Find where the given text appears and provide that cell's center as (X, Y) coordinate. 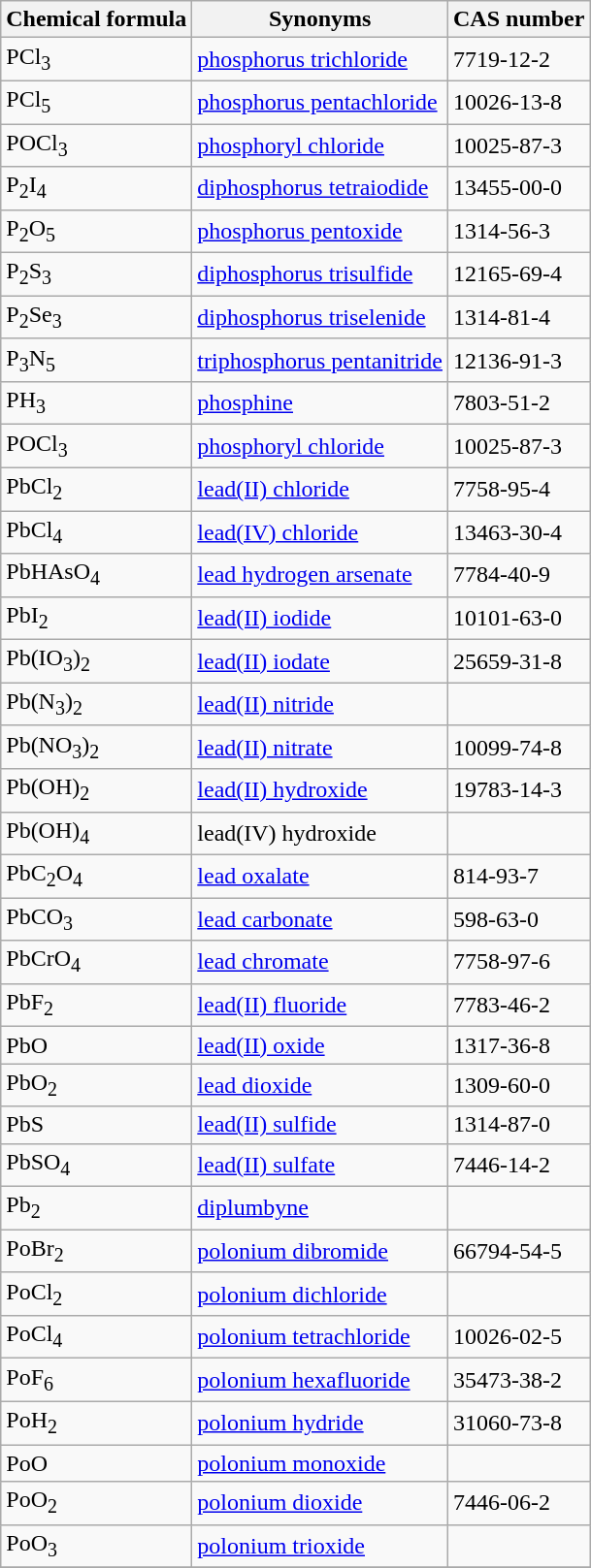
lead oxalate (320, 876)
lead(IV) chloride (320, 532)
Pb(OH)4 (97, 833)
lead dioxide (320, 1085)
PbO (97, 1045)
PH3 (97, 403)
phosphine (320, 403)
Chemical formula (97, 19)
35473-38-2 (518, 1380)
1309-60-0 (518, 1085)
10099-74-8 (518, 747)
phosphorus pentachloride (320, 102)
PbO2 (97, 1085)
Pb(OH)2 (97, 790)
12136-91-3 (518, 360)
P2S3 (97, 274)
P2Se3 (97, 317)
10026-02-5 (518, 1337)
phosphorus pentoxide (320, 231)
lead hydrogen arsenate (320, 575)
7783-46-2 (518, 1005)
phosphorus trichloride (320, 59)
lead(II) nitride (320, 704)
1314-87-0 (518, 1125)
Pb2 (97, 1208)
10026-13-8 (518, 102)
Pb(IO3)2 (97, 661)
Synonyms (320, 19)
PbF2 (97, 1005)
PoCl2 (97, 1294)
PoCl4 (97, 1337)
polonium dichloride (320, 1294)
Pb(N3)2 (97, 704)
PbCl2 (97, 489)
P3N5 (97, 360)
PbHAsO4 (97, 575)
lead(II) iodide (320, 618)
lead chromate (320, 962)
814-93-7 (518, 876)
66794-54-5 (518, 1251)
7758-95-4 (518, 489)
lead carbonate (320, 919)
12165-69-4 (518, 274)
PoO2 (97, 1503)
PbCrO4 (97, 962)
triphosphorus pentanitride (320, 360)
lead(II) chloride (320, 489)
PoBr2 (97, 1251)
31060-73-8 (518, 1423)
P2O5 (97, 231)
7719-12-2 (518, 59)
1317-36-8 (518, 1045)
diphosphorus trisulfide (320, 274)
13455-00-0 (518, 188)
lead(IV) hydroxide (320, 833)
7803-51-2 (518, 403)
polonium dibromide (320, 1251)
polonium hexafluoride (320, 1380)
PbCO3 (97, 919)
19783-14-3 (518, 790)
lead(II) hydroxide (320, 790)
598-63-0 (518, 919)
PbI2 (97, 618)
PbC2O4 (97, 876)
10101-63-0 (518, 618)
PoF6 (97, 1380)
lead(II) sulfide (320, 1125)
lead(II) iodate (320, 661)
PoO (97, 1463)
PoH2 (97, 1423)
lead(II) nitrate (320, 747)
13463-30-4 (518, 532)
PbS (97, 1125)
PbCl4 (97, 532)
P2I4 (97, 188)
polonium dioxide (320, 1503)
7758-97-6 (518, 962)
diphosphorus triselenide (320, 317)
Pb(NO3)2 (97, 747)
25659-31-8 (518, 661)
polonium trioxide (320, 1546)
CAS number (518, 19)
PoO3 (97, 1546)
diplumbyne (320, 1208)
7784-40-9 (518, 575)
1314-56-3 (518, 231)
1314-81-4 (518, 317)
polonium hydride (320, 1423)
polonium tetrachloride (320, 1337)
PCl5 (97, 102)
polonium monoxide (320, 1463)
lead(II) fluoride (320, 1005)
7446-06-2 (518, 1503)
diphosphorus tetraiodide (320, 188)
7446-14-2 (518, 1165)
lead(II) sulfate (320, 1165)
lead(II) oxide (320, 1045)
PbSO4 (97, 1165)
PCl3 (97, 59)
